Provide the [x, y] coordinate of the cell's center where the given text is located.  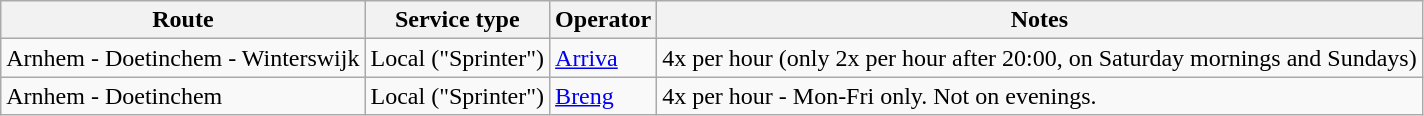
Route [183, 20]
Operator [604, 20]
Arriva [604, 58]
Notes [1040, 20]
4x per hour - Mon-Fri only. Not on evenings. [1040, 96]
Arnhem - Doetinchem - Winterswijk [183, 58]
Arnhem - Doetinchem [183, 96]
4x per hour (only 2x per hour after 20:00, on Saturday mornings and Sundays) [1040, 58]
Breng [604, 96]
Service type [458, 20]
